Pinpoint the cell where the given text exists, returning its (X, Y) midpoint coordinate. 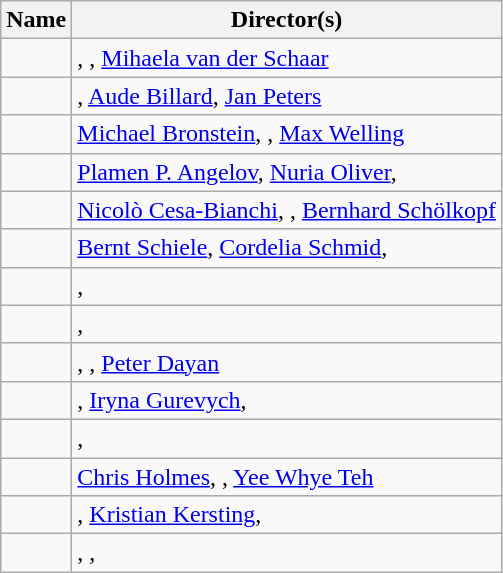
Chris Holmes, , Yee Whye Teh (287, 477)
Director(s) (287, 20)
Name (36, 20)
, , Peter Dayan (287, 362)
, Iryna Gurevych, (287, 400)
Michael Bronstein, , Max Welling (287, 134)
Nicolò Cesa-Bianchi, , Bernhard Schölkopf (287, 210)
, , (287, 553)
, , Mihaela van der Schaar (287, 58)
, Kristian Kersting, (287, 515)
Plamen P. Angelov, Nuria Oliver, (287, 172)
Bernt Schiele, Cordelia Schmid, (287, 248)
, Aude Billard, Jan Peters (287, 96)
